Pinpoint the cell where the given text exists, returning its (X, Y) midpoint coordinate. 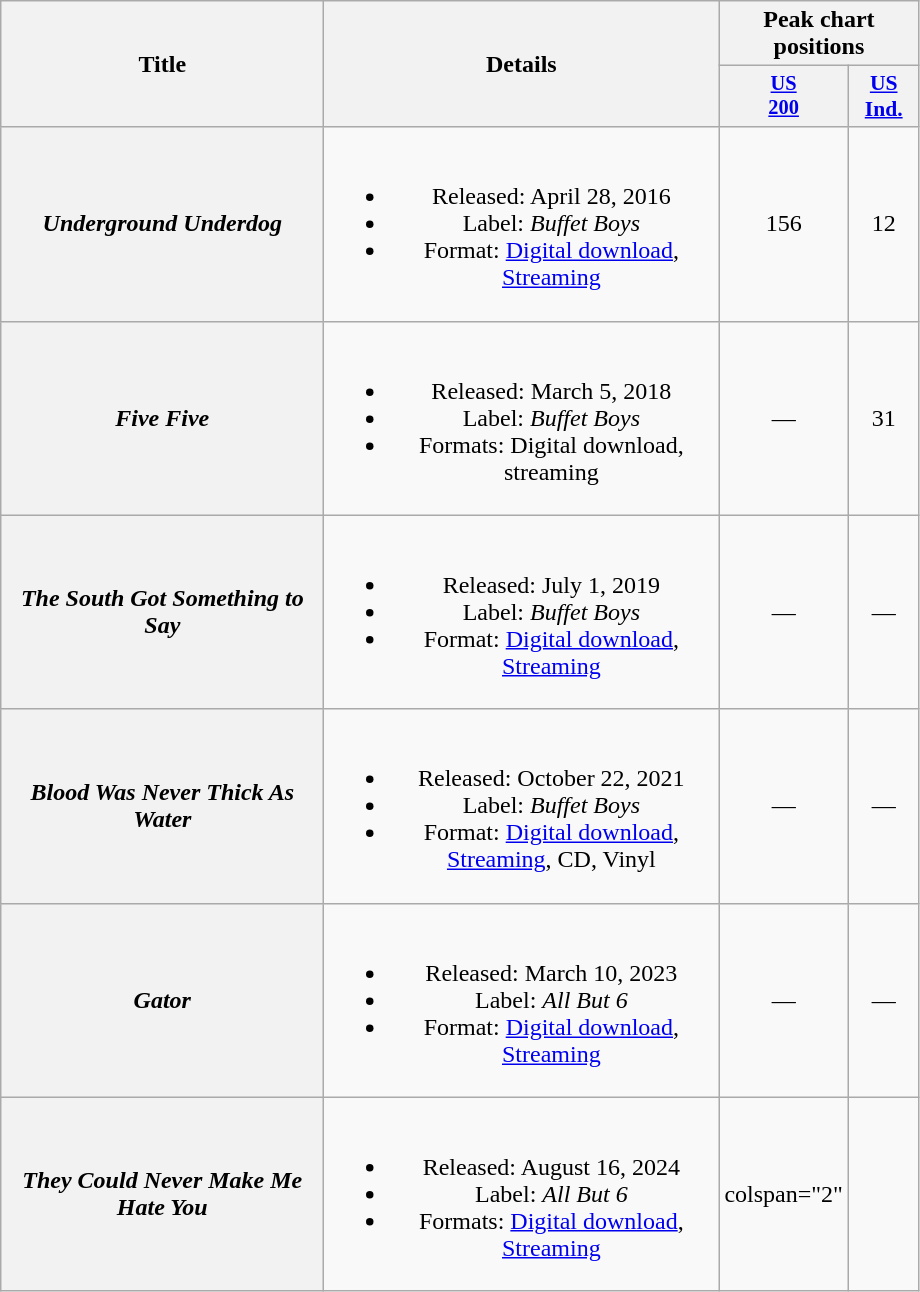
USInd. (884, 96)
They Could Never Make Me Hate You (162, 1194)
Released: March 5, 2018Label: Buffet BoysFormats: Digital download, streaming (522, 418)
Released: August 16, 2024Label: All But 6Formats: Digital download, Streaming (522, 1194)
Released: March 10, 2023Label: All But 6Format: Digital download, Streaming (522, 1000)
Blood Was Never Thick As Water (162, 806)
Details (522, 64)
US200 (784, 96)
156 (784, 224)
Title (162, 64)
12 (884, 224)
Released: April 28, 2016Label: Buffet BoysFormat: Digital download, Streaming (522, 224)
Underground Underdog (162, 224)
Five Five (162, 418)
31 (884, 418)
Peak chart positions (819, 34)
The South Got Something to Say (162, 612)
Gator (162, 1000)
Released: October 22, 2021Label: Buffet BoysFormat: Digital download, Streaming, CD, Vinyl (522, 806)
Released: July 1, 2019Label: Buffet BoysFormat: Digital download, Streaming (522, 612)
colspan="2" (784, 1194)
